Return the (x, y) coordinate for the center point of the cell that contains the specified text.  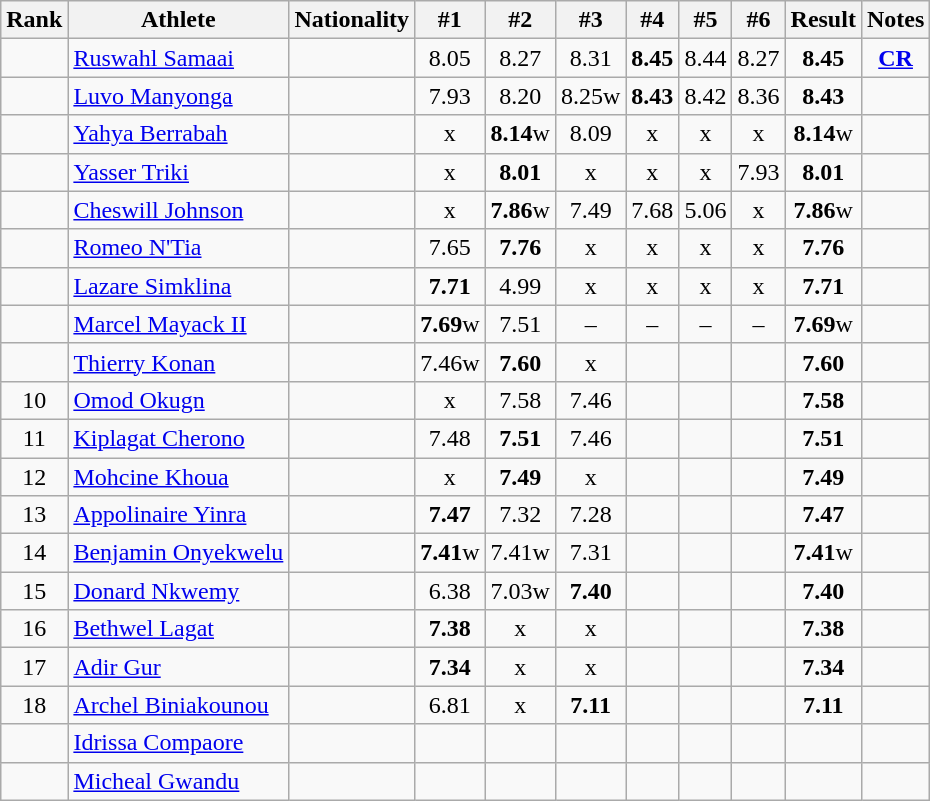
Cheswill Johnson (178, 210)
8.05 (450, 58)
Athlete (178, 20)
Benjamin Onyekwelu (178, 553)
7.32 (520, 515)
#5 (706, 20)
Lazare Simklina (178, 286)
Idrissa Compaore (178, 743)
Nationality (352, 20)
8.31 (590, 58)
Romeo N'Tia (178, 248)
#2 (520, 20)
15 (34, 591)
8.25w (590, 96)
Micheal Gwandu (178, 781)
Marcel Mayack II (178, 324)
Rank (34, 20)
7.28 (590, 515)
6.81 (450, 705)
8.36 (758, 96)
5.06 (706, 210)
8.44 (706, 58)
Result (823, 20)
8.09 (590, 134)
13 (34, 515)
8.42 (706, 96)
12 (34, 477)
Notes (895, 20)
#6 (758, 20)
7.48 (450, 438)
Yasser Triki (178, 172)
Omod Okugn (178, 400)
Mohcine Khoua (178, 477)
18 (34, 705)
7.68 (652, 210)
Luvo Manyonga (178, 96)
Yahya Berrabah (178, 134)
#3 (590, 20)
17 (34, 667)
Appolinaire Yinra (178, 515)
Thierry Konan (178, 362)
Ruswahl Samaai (178, 58)
Bethwel Lagat (178, 629)
7.46w (450, 362)
7.03w (520, 591)
6.38 (450, 591)
8.20 (520, 96)
Donard Nkwemy (178, 591)
10 (34, 400)
CR (895, 58)
11 (34, 438)
#4 (652, 20)
Adir Gur (178, 667)
7.31 (590, 553)
14 (34, 553)
#1 (450, 20)
7.65 (450, 248)
4.99 (520, 286)
Archel Biniakounou (178, 705)
16 (34, 629)
Kiplagat Cherono (178, 438)
